Locate the cell with the specified text and output its (X, Y) center coordinate. 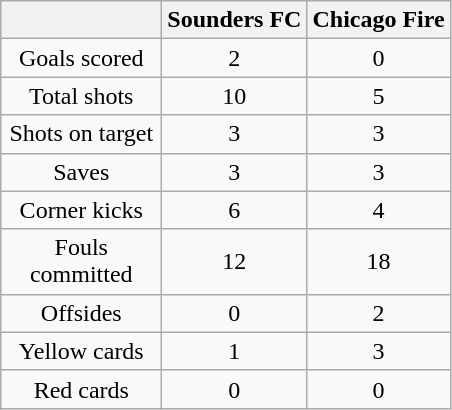
10 (234, 96)
12 (234, 262)
Corner kicks (82, 210)
Yellow cards (82, 351)
5 (378, 96)
Sounders FC (234, 20)
4 (378, 210)
1 (234, 351)
Chicago Fire (378, 20)
Shots on target (82, 134)
Saves (82, 172)
6 (234, 210)
Fouls committed (82, 262)
Goals scored (82, 58)
Offsides (82, 313)
18 (378, 262)
Total shots (82, 96)
Red cards (82, 389)
